From the cell containing the given text, extract its center point as (x, y) coordinate. 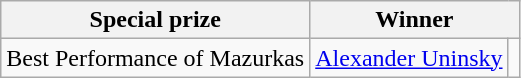
Alexander Uninsky (409, 58)
Winner (414, 20)
Best Performance of Mazurkas (156, 58)
Special prize (156, 20)
